Scan for the cell matching the given text and deliver its (X, Y) coordinate at center. 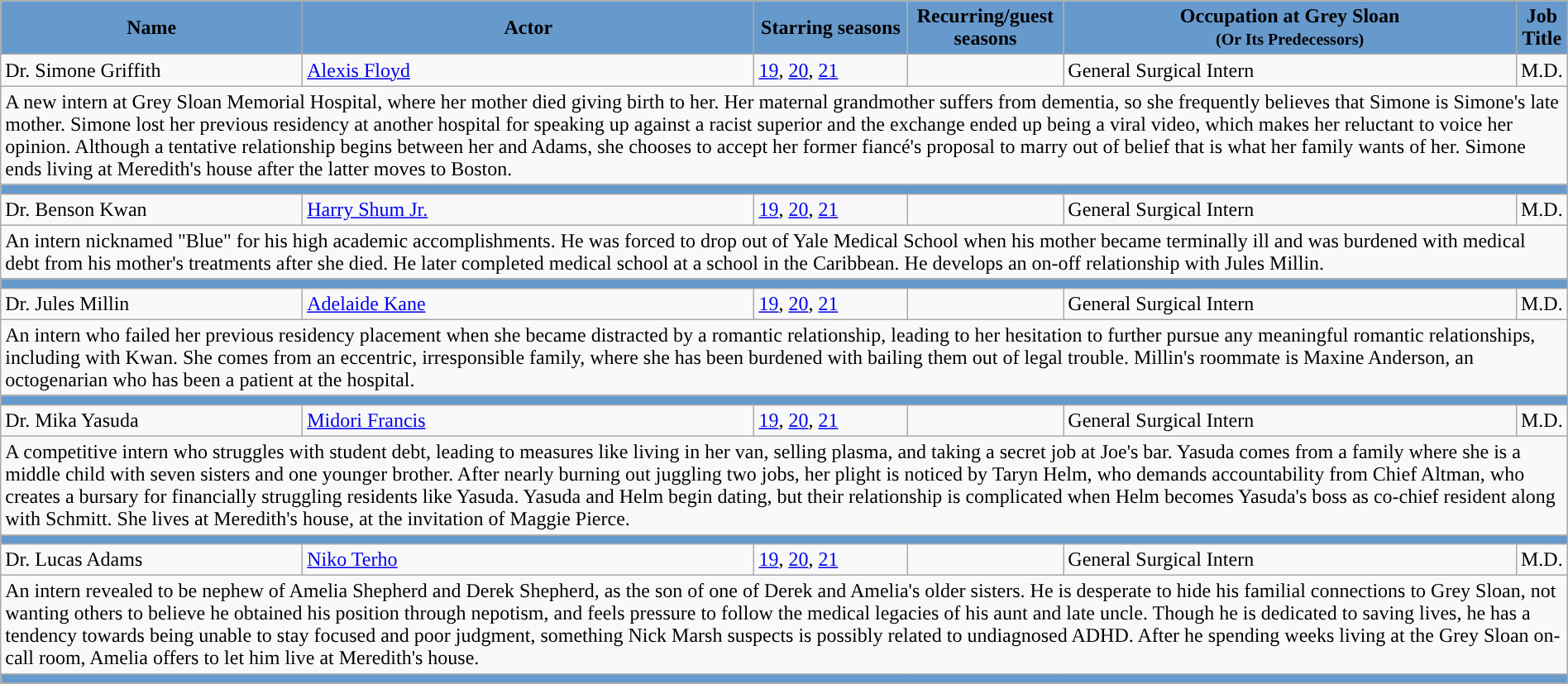
Dr. Simone Griffith (152, 70)
Occupation at Grey Sloan(Or Its Predecessors) (1290, 28)
Dr. Benson Kwan (152, 209)
Job Title (1542, 28)
Midori Francis (528, 420)
Harry Shum Jr. (528, 209)
Recurring/guest seasons (986, 28)
Niko Terho (528, 560)
Adelaide Kane (528, 304)
Starring seasons (830, 28)
Dr. Mika Yasuda (152, 420)
Dr. Lucas Adams (152, 560)
Alexis Floyd (528, 70)
Actor (528, 28)
Name (152, 28)
Dr. Jules Millin (152, 304)
